Search for the cell housing the specified text and yield its (x, y) center coordinate. 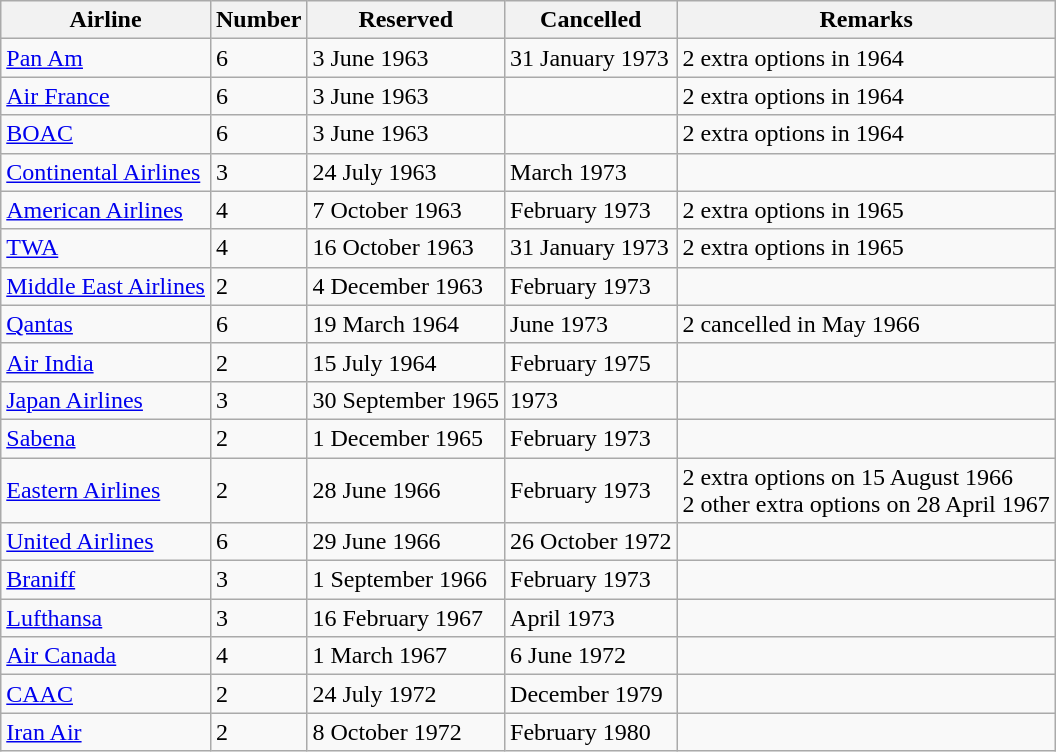
24 July 1972 (406, 694)
Japan Airlines (106, 400)
7 October 1963 (406, 210)
CAAC (106, 694)
Sabena (106, 438)
30 September 1965 (406, 400)
March 1973 (591, 172)
United Airlines (106, 542)
February 1975 (591, 362)
19 March 1964 (406, 324)
American Airlines (106, 210)
1 March 1967 (406, 656)
Reserved (406, 20)
December 1979 (591, 694)
Number (258, 20)
29 June 1966 (406, 542)
Eastern Airlines (106, 490)
2 extra options on 15 August 1966 2 other extra options on 28 April 1967 (866, 490)
1 December 1965 (406, 438)
Air France (106, 96)
February 1980 (591, 732)
Braniff (106, 580)
April 1973 (591, 618)
Iran Air (106, 732)
June 1973 (591, 324)
Remarks (866, 20)
8 October 1972 (406, 732)
TWA (106, 248)
6 June 1972 (591, 656)
Middle East Airlines (106, 286)
2 cancelled in May 1966 (866, 324)
Airline (106, 20)
Lufthansa (106, 618)
28 June 1966 (406, 490)
1 September 1966 (406, 580)
24 July 1963 (406, 172)
26 October 1972 (591, 542)
Pan Am (106, 58)
Air India (106, 362)
15 July 1964 (406, 362)
Continental Airlines (106, 172)
Cancelled (591, 20)
Qantas (106, 324)
16 February 1967 (406, 618)
4 December 1963 (406, 286)
16 October 1963 (406, 248)
1973 (591, 400)
BOAC (106, 134)
Air Canada (106, 656)
